Search for the cell housing the specified text and yield its [x, y] center coordinate. 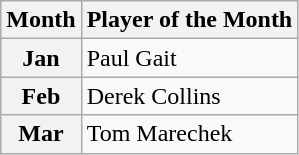
Paul Gait [190, 58]
Derek Collins [190, 96]
Feb [41, 96]
Tom Marechek [190, 134]
Month [41, 20]
Jan [41, 58]
Player of the Month [190, 20]
Mar [41, 134]
